Detect which cell encompasses the target text, then output its (x, y) center coordinate. 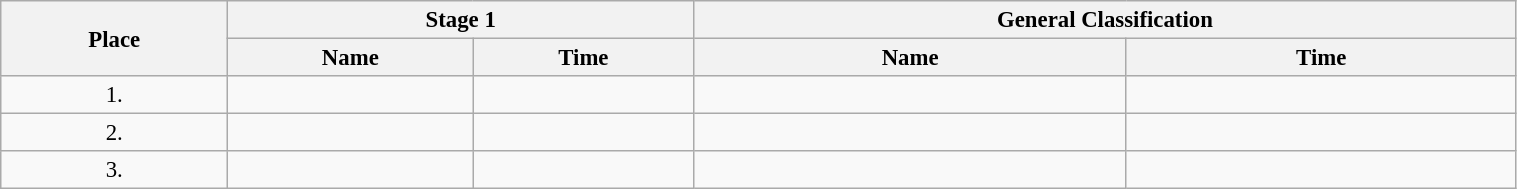
Stage 1 (461, 20)
Place (114, 38)
1. (114, 95)
3. (114, 170)
2. (114, 133)
General Classification (1105, 20)
